Provide the (x, y) coordinate of the cell's center where the given text is located.  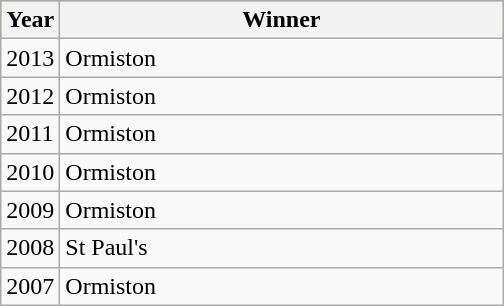
Year (30, 20)
2011 (30, 134)
2007 (30, 286)
2013 (30, 58)
St Paul's (282, 248)
2009 (30, 210)
Winner (282, 20)
2012 (30, 96)
2010 (30, 172)
2008 (30, 248)
